Output the (x, y) coordinate of the center of the cell containing the given text.  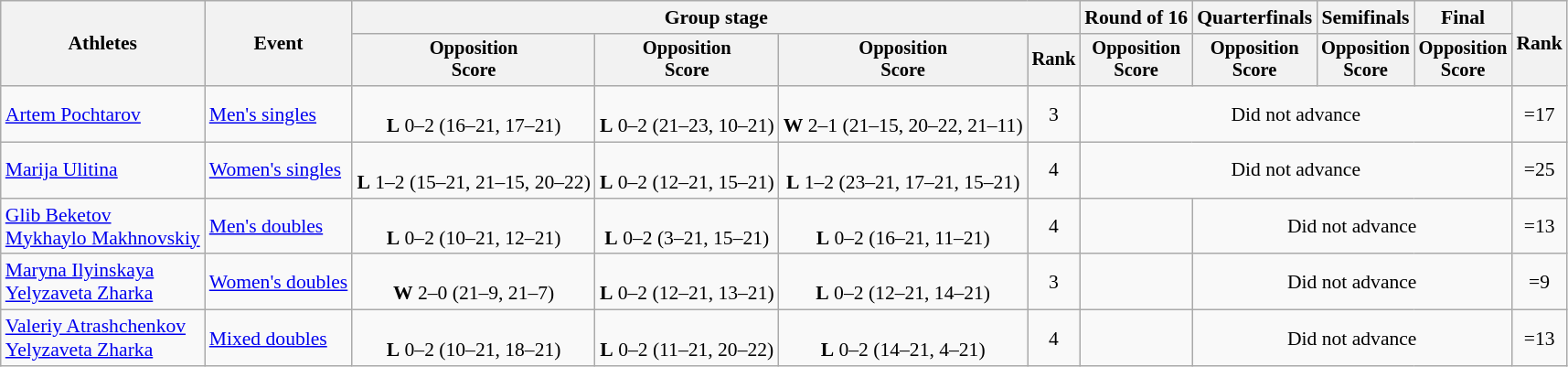
L 1–2 (15–21, 21–15, 20–22) (474, 170)
Men's singles (279, 113)
Group stage (716, 17)
L 0–2 (16–21, 11–21) (903, 227)
Artem Pochtarov (102, 113)
Semifinals (1366, 17)
L 0–2 (3–21, 15–21) (688, 227)
Quarterfinals (1254, 17)
L 0–2 (12–21, 13–21) (688, 282)
Men's doubles (279, 227)
Women's doubles (279, 282)
Athletes (102, 44)
L 0–2 (12–21, 14–21) (903, 282)
Women's singles (279, 170)
Final (1463, 17)
L 0–2 (10–21, 12–21) (474, 227)
Marija Ulitina (102, 170)
=25 (1540, 170)
Event (279, 44)
Valeriy AtrashchenkovYelyzaveta Zharka (102, 339)
L 0–2 (11–21, 20–22) (688, 339)
L 1–2 (23–21, 17–21, 15–21) (903, 170)
L 0–2 (12–21, 15–21) (688, 170)
W 2–0 (21–9, 21–7) (474, 282)
Round of 16 (1136, 17)
Mixed doubles (279, 339)
=17 (1540, 113)
L 0–2 (16–21, 17–21) (474, 113)
L 0–2 (14–21, 4–21) (903, 339)
W 2–1 (21–15, 20–22, 21–11) (903, 113)
L 0–2 (10–21, 18–21) (474, 339)
Maryna IlyinskayaYelyzaveta Zharka (102, 282)
L 0–2 (21–23, 10–21) (688, 113)
=9 (1540, 282)
Glib BeketovMykhaylo Makhnovskiy (102, 227)
